For the text-containing cell, return its midpoint in [x, y] coordinate format. 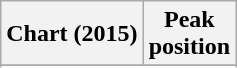
Peak position [189, 34]
Chart (2015) [72, 34]
